Return the [x, y] coordinate for the center point of the cell that contains the specified text.  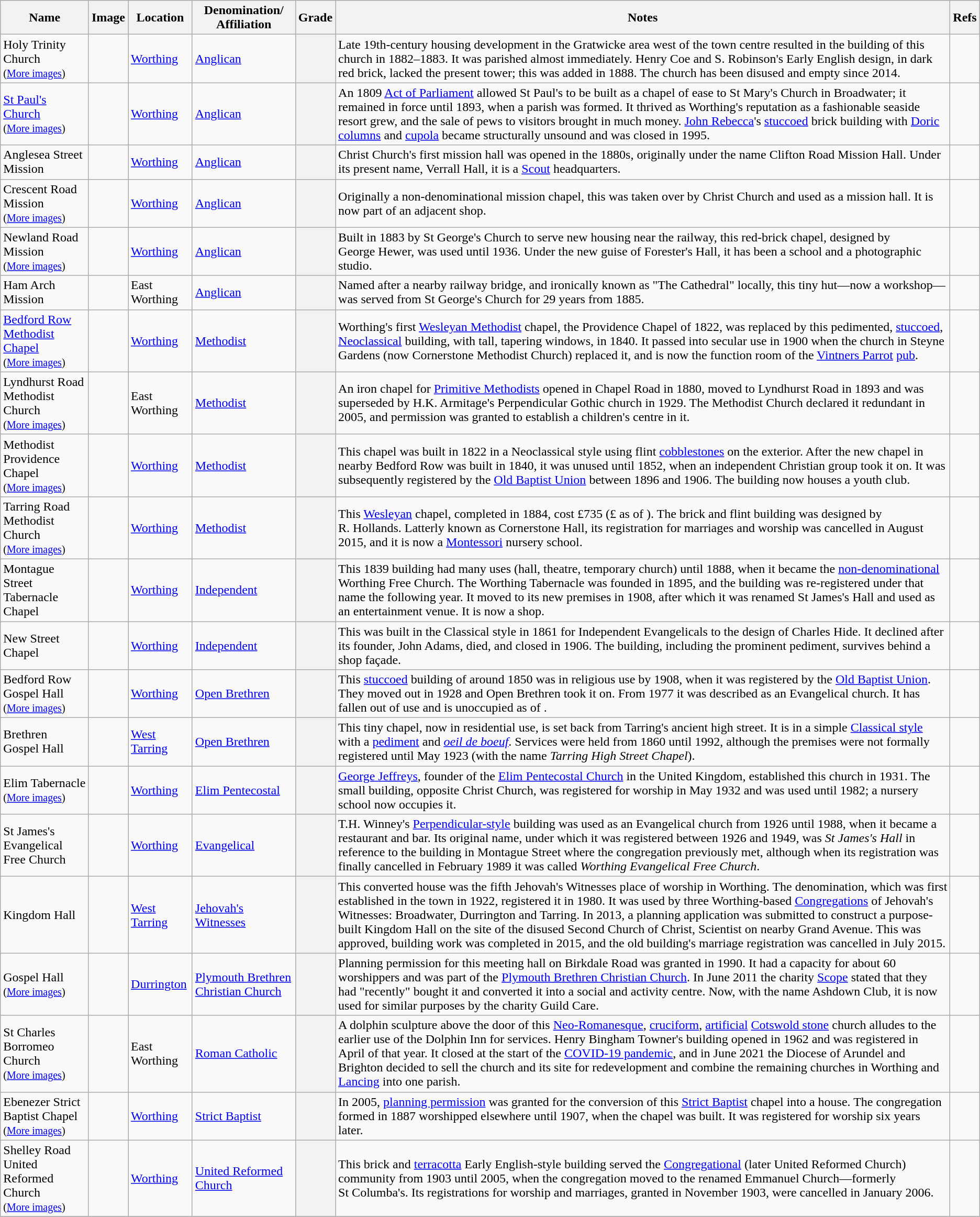
Notes [643, 18]
Evangelical [244, 845]
New Street Chapel [45, 645]
St Paul's Church(More images) [45, 114]
Brethren Gospel Hall [45, 742]
Plymouth Brethren Christian Church [244, 984]
Gospel Hall(More images) [45, 984]
United Reformed Church [244, 1178]
Originally a non-denominational mission chapel, this was taken over by Christ Church and used as a mission hall. It is now part of an adjacent shop. [643, 203]
Bedford Row Methodist Chapel(More images) [45, 340]
Elim Tabernacle(More images) [45, 790]
Roman Catholic [244, 1054]
Anglesea Street Mission [45, 162]
Ham Arch Mission [45, 292]
St Charles Borromeo Church(More images) [45, 1054]
Elim Pentecostal [244, 790]
St James's Evangelical Free Church [45, 845]
Grade [315, 18]
Tarring Road Methodist Church(More images) [45, 528]
Lyndhurst Road Methodist Church(More images) [45, 403]
Methodist Providence Chapel(More images) [45, 465]
Holy Trinity Church(More images) [45, 59]
Crescent Road Mission(More images) [45, 203]
Image [108, 18]
Montague Street Tabernacle Chapel [45, 590]
Strict Baptist [244, 1116]
Newland Road Mission(More images) [45, 251]
Kingdom Hall [45, 915]
Bedford Row Gospel Hall(More images) [45, 694]
Name [45, 18]
Location [160, 18]
Jehovah's Witnesses [244, 915]
Durrington [160, 984]
Refs [965, 18]
Shelley Road United Reformed Church(More images) [45, 1178]
Denomination/Affiliation [244, 18]
Ebenezer Strict Baptist Chapel(More images) [45, 1116]
